Return the (x, y) coordinate for the center point of the cell that contains the specified text.  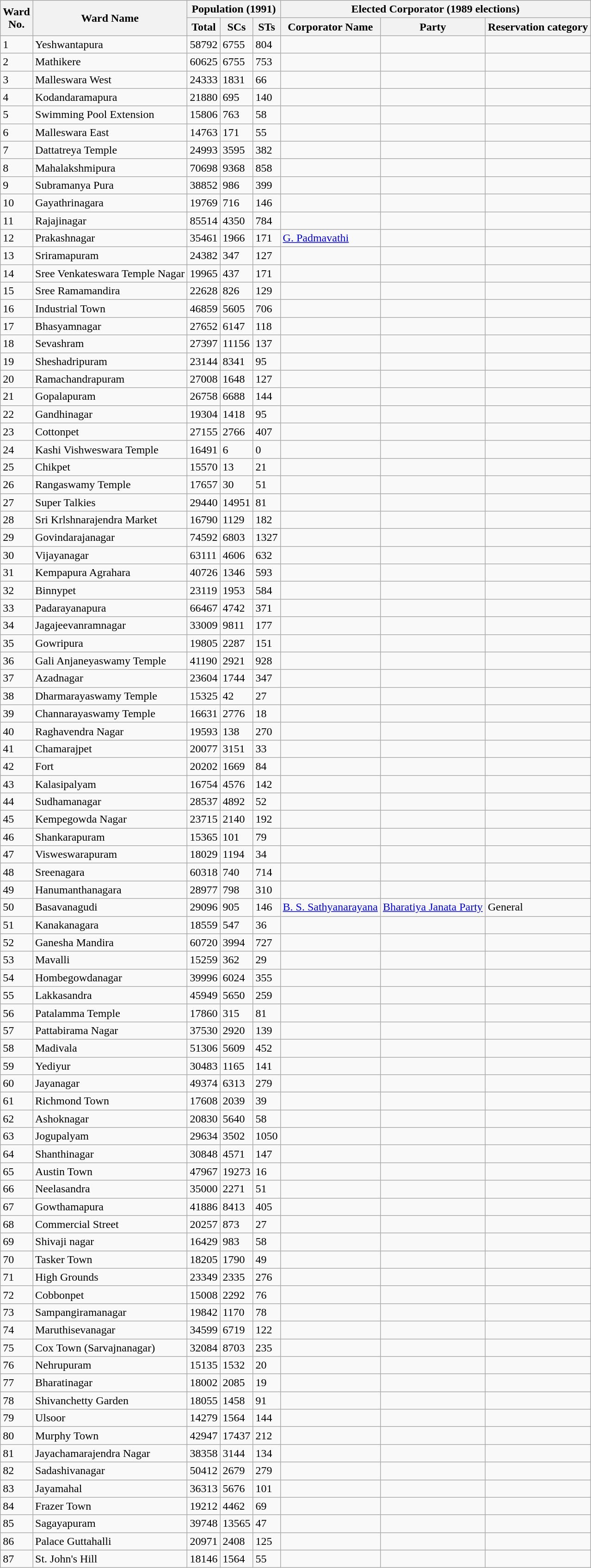
15259 (203, 960)
Visweswarapuram (110, 855)
4576 (237, 784)
72 (17, 1295)
Jayamahal (110, 1488)
10 (17, 203)
6147 (237, 326)
147 (266, 1154)
45949 (203, 995)
Maruthisevanagar (110, 1330)
Gowripura (110, 643)
983 (237, 1242)
38358 (203, 1453)
355 (266, 978)
50 (17, 907)
Shanthinagar (110, 1154)
547 (237, 925)
43 (17, 784)
9811 (237, 626)
20202 (203, 766)
5640 (237, 1119)
5650 (237, 995)
28537 (203, 802)
87 (17, 1559)
13565 (237, 1524)
Neelasandra (110, 1189)
83 (17, 1488)
Sree Ramamandira (110, 291)
399 (266, 185)
54 (17, 978)
15325 (203, 696)
70698 (203, 167)
20077 (203, 749)
3144 (237, 1453)
382 (266, 150)
0 (266, 449)
784 (266, 221)
Bharatinagar (110, 1383)
29440 (203, 502)
60 (17, 1084)
35 (17, 643)
2776 (237, 713)
65 (17, 1171)
716 (237, 203)
4350 (237, 221)
39996 (203, 978)
6688 (237, 397)
5676 (237, 1488)
22 (17, 414)
64 (17, 1154)
Sevashram (110, 344)
38852 (203, 185)
15135 (203, 1365)
34599 (203, 1330)
27397 (203, 344)
Chamarajpet (110, 749)
986 (237, 185)
63 (17, 1136)
45 (17, 819)
11 (17, 221)
798 (237, 890)
Ulsoor (110, 1418)
270 (266, 731)
Ashoknagar (110, 1119)
151 (266, 643)
740 (237, 872)
407 (266, 432)
Ward Name (110, 18)
Azadnagar (110, 678)
371 (266, 608)
1532 (237, 1365)
18055 (203, 1401)
82 (17, 1471)
51306 (203, 1048)
137 (266, 344)
Sudhamanagar (110, 802)
15008 (203, 1295)
16754 (203, 784)
Mavalli (110, 960)
Swimming Pool Extension (110, 115)
8703 (237, 1348)
41886 (203, 1207)
19212 (203, 1506)
31 (17, 573)
STs (266, 27)
Party (433, 27)
2287 (237, 643)
85 (17, 1524)
44 (17, 802)
1170 (237, 1312)
33009 (203, 626)
35000 (203, 1189)
Hanumanthanagara (110, 890)
Sriramapuram (110, 256)
17 (17, 326)
2085 (237, 1383)
Shivanchetty Garden (110, 1401)
Mahalakshmipura (110, 167)
177 (266, 626)
182 (266, 520)
22628 (203, 291)
1129 (237, 520)
706 (266, 309)
Gayathrinagara (110, 203)
27155 (203, 432)
67 (17, 1207)
27008 (203, 379)
Dharmarayaswamy Temple (110, 696)
Jayachamarajendra Nagar (110, 1453)
826 (237, 291)
19593 (203, 731)
80 (17, 1436)
5605 (237, 309)
37530 (203, 1030)
42947 (203, 1436)
1 (17, 44)
3 (17, 80)
28977 (203, 890)
7 (17, 150)
1648 (237, 379)
32084 (203, 1348)
Sri Krlshnarajendra Market (110, 520)
4571 (237, 1154)
23144 (203, 361)
3595 (237, 150)
Subramanya Pura (110, 185)
WardNo. (17, 18)
14279 (203, 1418)
91 (266, 1401)
Rajajinagar (110, 221)
26758 (203, 397)
Mathikere (110, 62)
68 (17, 1224)
2335 (237, 1277)
Raghavendra Nagar (110, 731)
30483 (203, 1066)
Frazer Town (110, 1506)
32 (17, 590)
5609 (237, 1048)
Population (1991) (234, 9)
Madivala (110, 1048)
140 (266, 97)
57 (17, 1030)
Jogupalyam (110, 1136)
16491 (203, 449)
40 (17, 731)
Gali Anjaneyaswamy Temple (110, 661)
17860 (203, 1013)
11156 (237, 344)
753 (266, 62)
23715 (203, 819)
19304 (203, 414)
Sampangiramanagar (110, 1312)
12 (17, 238)
Sree Venkateswara Temple Nagar (110, 273)
17437 (237, 1436)
Commercial Street (110, 1224)
Yeshwantapura (110, 44)
36313 (203, 1488)
235 (266, 1348)
18205 (203, 1259)
50412 (203, 1471)
593 (266, 573)
74592 (203, 538)
20257 (203, 1224)
G. Padmavathi (330, 238)
1744 (237, 678)
59 (17, 1066)
9368 (237, 167)
77 (17, 1383)
23349 (203, 1277)
118 (266, 326)
192 (266, 819)
Dattatreya Temple (110, 150)
2921 (237, 661)
35461 (203, 238)
19965 (203, 273)
632 (266, 555)
584 (266, 590)
Elected Corporator (1989 elections) (436, 9)
14763 (203, 132)
4892 (237, 802)
General (538, 907)
Total (203, 27)
Kashi Vishweswara Temple (110, 449)
Cottonpet (110, 432)
1418 (237, 414)
2679 (237, 1471)
Hombegowdanagar (110, 978)
70 (17, 1259)
1953 (237, 590)
46 (17, 837)
2408 (237, 1541)
Reservation category (538, 27)
Industrial Town (110, 309)
6024 (237, 978)
1050 (266, 1136)
714 (266, 872)
27652 (203, 326)
30848 (203, 1154)
Kanakanagara (110, 925)
26 (17, 484)
15 (17, 291)
Sheshadripuram (110, 361)
139 (266, 1030)
60625 (203, 62)
14 (17, 273)
Super Talkies (110, 502)
763 (237, 115)
Jagajeevanramnagar (110, 626)
3151 (237, 749)
16429 (203, 1242)
5 (17, 115)
B. S. Sathyanarayana (330, 907)
20830 (203, 1119)
Bharatiya Janata Party (433, 907)
16631 (203, 713)
20971 (203, 1541)
48 (17, 872)
St. John's Hill (110, 1559)
4742 (237, 608)
25 (17, 467)
6719 (237, 1330)
212 (266, 1436)
23119 (203, 590)
1966 (237, 238)
405 (266, 1207)
Murphy Town (110, 1436)
Malleswara East (110, 132)
1165 (237, 1066)
8341 (237, 361)
16790 (203, 520)
Kodandaramapura (110, 97)
61 (17, 1101)
4 (17, 97)
Nehrupuram (110, 1365)
15806 (203, 115)
142 (266, 784)
Sagayapuram (110, 1524)
1831 (237, 80)
2271 (237, 1189)
19769 (203, 203)
71 (17, 1277)
86 (17, 1541)
24993 (203, 150)
Channarayaswamy Temple (110, 713)
1790 (237, 1259)
Patalamma Temple (110, 1013)
24333 (203, 80)
804 (266, 44)
63111 (203, 555)
2140 (237, 819)
Shivaji nagar (110, 1242)
Austin Town (110, 1171)
21880 (203, 97)
315 (237, 1013)
122 (266, 1330)
46859 (203, 309)
29096 (203, 907)
23604 (203, 678)
2292 (237, 1295)
928 (266, 661)
73 (17, 1312)
47967 (203, 1171)
125 (266, 1541)
24382 (203, 256)
Basavanagudi (110, 907)
4606 (237, 555)
310 (266, 890)
3502 (237, 1136)
75 (17, 1348)
Yediyur (110, 1066)
17657 (203, 484)
Bhasyamnagar (110, 326)
19805 (203, 643)
Gandhinagar (110, 414)
38 (17, 696)
4462 (237, 1506)
Ramachandrapuram (110, 379)
Corporator Name (330, 27)
1346 (237, 573)
Rangaswamy Temple (110, 484)
9 (17, 185)
727 (266, 942)
Sreenagara (110, 872)
Binnypet (110, 590)
6313 (237, 1084)
Chikpet (110, 467)
Cox Town (Sarvajnanagar) (110, 1348)
41190 (203, 661)
85514 (203, 221)
Kempapura Agrahara (110, 573)
259 (266, 995)
Kalasipalyam (110, 784)
905 (237, 907)
Fort (110, 766)
18146 (203, 1559)
40726 (203, 573)
23 (17, 432)
49374 (203, 1084)
15570 (203, 467)
58792 (203, 44)
Jayanagar (110, 1084)
Prakashnagar (110, 238)
8413 (237, 1207)
6803 (237, 538)
24 (17, 449)
15365 (203, 837)
37 (17, 678)
2920 (237, 1030)
High Grounds (110, 1277)
28 (17, 520)
60720 (203, 942)
3994 (237, 942)
18002 (203, 1383)
138 (237, 731)
41 (17, 749)
134 (266, 1453)
14951 (237, 502)
873 (237, 1224)
60318 (203, 872)
Lakkasandra (110, 995)
Tasker Town (110, 1259)
66467 (203, 608)
8 (17, 167)
39748 (203, 1524)
53 (17, 960)
276 (266, 1277)
Cobbonpet (110, 1295)
Vijayanagar (110, 555)
74 (17, 1330)
695 (237, 97)
Sadashivanagar (110, 1471)
Gopalapuram (110, 397)
858 (266, 167)
Gowthamapura (110, 1207)
1458 (237, 1401)
Ganesha Mandira (110, 942)
Palace Guttahalli (110, 1541)
1194 (237, 855)
SCs (237, 27)
29634 (203, 1136)
18559 (203, 925)
Kempegowda Nagar (110, 819)
Padarayanapura (110, 608)
Richmond Town (110, 1101)
Govindarajanagar (110, 538)
2766 (237, 432)
2 (17, 62)
62 (17, 1119)
129 (266, 291)
19842 (203, 1312)
Pattabirama Nagar (110, 1030)
19273 (237, 1171)
Malleswara West (110, 80)
18029 (203, 855)
2039 (237, 1101)
141 (266, 1066)
452 (266, 1048)
1327 (266, 538)
1669 (237, 766)
17608 (203, 1101)
362 (237, 960)
Shankarapuram (110, 837)
437 (237, 273)
56 (17, 1013)
